Scan for the cell matching the given text and deliver its [X, Y] coordinate at center. 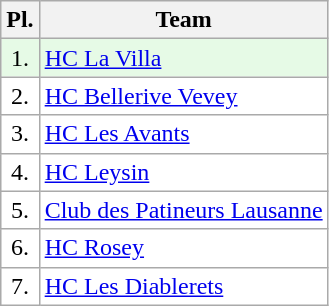
2. [20, 96]
7. [20, 286]
Club des Patineurs Lausanne [184, 210]
6. [20, 248]
3. [20, 134]
HC Leysin [184, 172]
4. [20, 172]
HC La Villa [184, 58]
Pl. [20, 20]
HC Bellerive Vevey [184, 96]
5. [20, 210]
1. [20, 58]
HC Rosey [184, 248]
HC Les Diablerets [184, 286]
Team [184, 20]
HC Les Avants [184, 134]
